Locate the cell with the specified text and output its [X, Y] center coordinate. 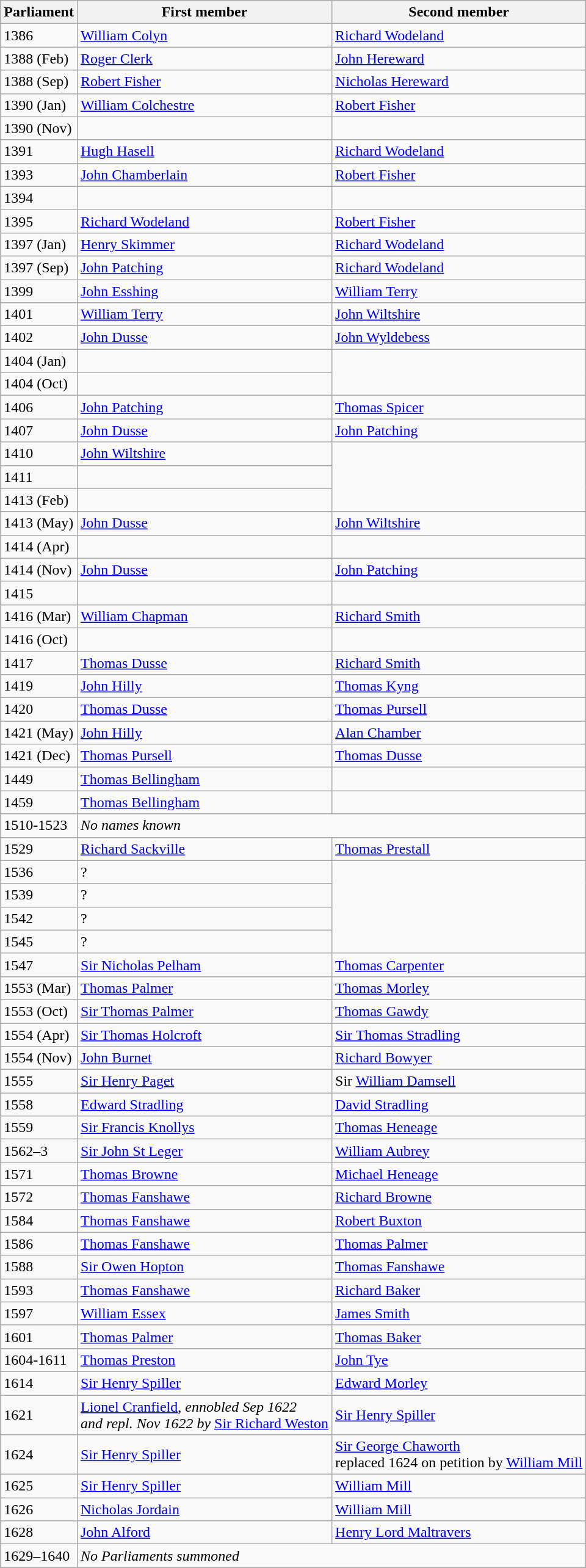
1559 [39, 1128]
1547 [39, 965]
Richard Baker [459, 1290]
1562–3 [39, 1151]
David Stradling [459, 1105]
1586 [39, 1244]
Richard Sackville [204, 849]
1414 (Nov) [39, 570]
1625 [39, 1486]
1415 [39, 593]
1628 [39, 1533]
1394 [39, 198]
1459 [39, 802]
James Smith [459, 1313]
1404 (Jan) [39, 361]
Thomas Carpenter [459, 965]
Thomas Kyng [459, 686]
William Essex [204, 1313]
John Hereward [459, 59]
John Chamberlain [204, 175]
Sir Thomas Stradling [459, 1035]
Thomas Preston [204, 1360]
1624 [39, 1454]
John Burnet [204, 1058]
1397 (Sep) [39, 267]
1388 (Feb) [39, 59]
1410 [39, 454]
1449 [39, 779]
1421 (Dec) [39, 756]
1614 [39, 1383]
1621 [39, 1414]
1406 [39, 407]
Edward Stradling [204, 1105]
No names known [331, 826]
Edward Morley [459, 1383]
Sir William Damsell [459, 1081]
Sir Henry Paget [204, 1081]
1393 [39, 175]
1390 (Nov) [39, 128]
1554 (Nov) [39, 1058]
Sir John St Leger [204, 1151]
1593 [39, 1290]
1529 [39, 849]
1572 [39, 1197]
1545 [39, 942]
John Alford [204, 1533]
1554 (Apr) [39, 1035]
Parliament [39, 12]
Nicholas Jordain [204, 1509]
1413 (May) [39, 523]
1571 [39, 1174]
1386 [39, 35]
Sir Francis Knollys [204, 1128]
Henry Lord Maltravers [459, 1533]
1411 [39, 477]
Richard Browne [459, 1197]
No Parliaments summoned [331, 1556]
Henry Skimmer [204, 244]
1395 [39, 221]
Thomas Prestall [459, 849]
Thomas Baker [459, 1337]
1553 (Oct) [39, 1011]
Thomas Spicer [459, 407]
1401 [39, 314]
Lionel Cranfield, ennobled Sep 1622 and repl. Nov 1622 by Sir Richard Weston [204, 1414]
Thomas Gawdy [459, 1011]
Second member [459, 12]
Sir Nicholas Pelham [204, 965]
1388 (Sep) [39, 82]
Thomas Heneage [459, 1128]
1416 (Oct) [39, 639]
1601 [39, 1337]
1413 (Feb) [39, 500]
1419 [39, 686]
Hugh Hasell [204, 151]
1417 [39, 662]
1391 [39, 151]
Thomas Browne [204, 1174]
1597 [39, 1313]
1539 [39, 895]
John Esshing [204, 291]
1536 [39, 872]
1420 [39, 710]
John Tye [459, 1360]
Sir Thomas Palmer [204, 1011]
1404 (Oct) [39, 384]
1510-1523 [39, 826]
William Chapman [204, 616]
Robert Buxton [459, 1221]
Nicholas Hereward [459, 82]
1584 [39, 1221]
1416 (Mar) [39, 616]
1626 [39, 1509]
1553 (Mar) [39, 988]
1421 (May) [39, 733]
Sir Owen Hopton [204, 1267]
John Wyldebess [459, 338]
1390 (Jan) [39, 105]
1604-1611 [39, 1360]
William Colchestre [204, 105]
First member [204, 12]
1588 [39, 1267]
William Colyn [204, 35]
1402 [39, 338]
1629–1640 [39, 1556]
1399 [39, 291]
1542 [39, 918]
1407 [39, 430]
Sir Thomas Holcroft [204, 1035]
Sir George Chaworth replaced 1624 on petition by William Mill [459, 1454]
William Aubrey [459, 1151]
Roger Clerk [204, 59]
Michael Heneage [459, 1174]
1414 (Apr) [39, 546]
1397 (Jan) [39, 244]
Richard Bowyer [459, 1058]
1558 [39, 1105]
Thomas Morley [459, 988]
Alan Chamber [459, 733]
1555 [39, 1081]
